Find where the given text appears and provide that cell's center as [x, y] coordinate. 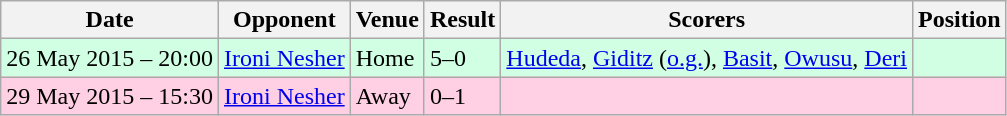
Scorers [707, 20]
5–0 [462, 58]
Position [959, 20]
Home [387, 58]
0–1 [462, 96]
Away [387, 96]
Hudeda, Giditz (o.g.), Basit, Owusu, Deri [707, 58]
Opponent [284, 20]
Date [110, 20]
26 May 2015 – 20:00 [110, 58]
29 May 2015 – 15:30 [110, 96]
Result [462, 20]
Venue [387, 20]
